Return (x, y) of the center of cell containing provided text 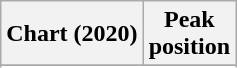
Peakposition (189, 34)
Chart (2020) (72, 34)
